Detect which cell encompasses the target text, then output its [x, y] center coordinate. 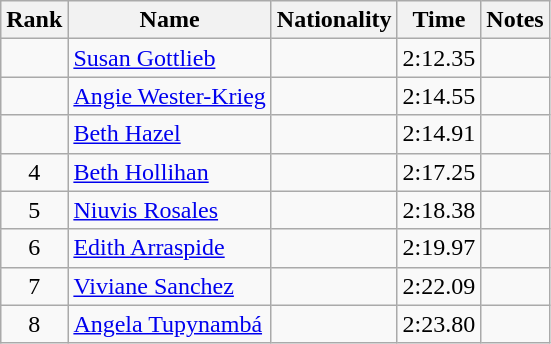
2:22.09 [439, 286]
Name [170, 20]
Viviane Sanchez [170, 286]
5 [34, 210]
Niuvis Rosales [170, 210]
2:14.91 [439, 134]
4 [34, 172]
Angie Wester-Krieg [170, 96]
2:18.38 [439, 210]
8 [34, 324]
Edith Arraspide [170, 248]
Notes [515, 20]
2:19.97 [439, 248]
2:14.55 [439, 96]
Time [439, 20]
Beth Hollihan [170, 172]
Angela Tupynambá [170, 324]
2:17.25 [439, 172]
Nationality [334, 20]
6 [34, 248]
Beth Hazel [170, 134]
7 [34, 286]
Susan Gottlieb [170, 58]
Rank [34, 20]
2:12.35 [439, 58]
2:23.80 [439, 324]
